Extract the (x, y) coordinate from the center of the cell holding the provided text.  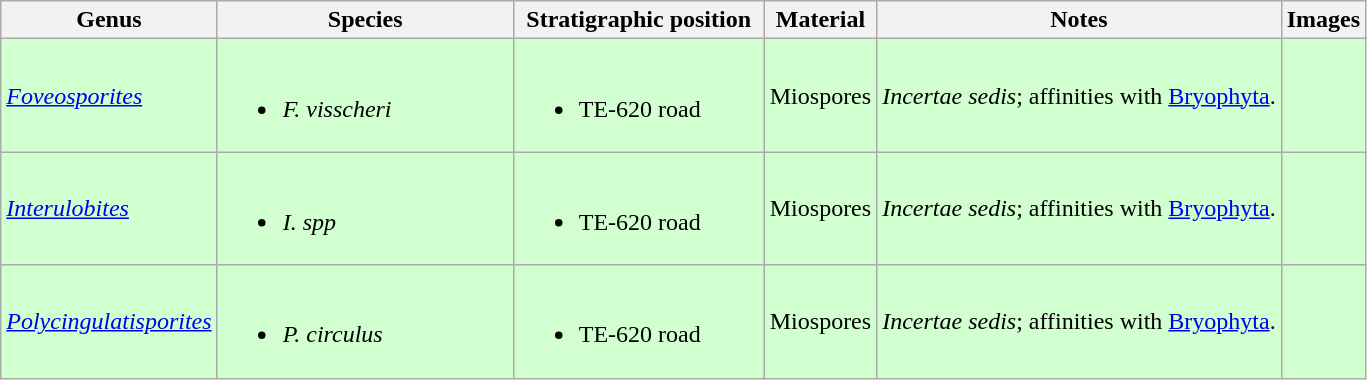
F. visscheri (365, 96)
Images (1323, 20)
P. circulus (365, 322)
Notes (1080, 20)
I. spp (365, 208)
Genus (109, 20)
Species (365, 20)
Polycingulatisporites (109, 322)
Foveosporites (109, 96)
Material (820, 20)
Interulobites (109, 208)
Stratigraphic position (638, 20)
